Return the [x, y] coordinate for the center point of the cell that contains the specified text.  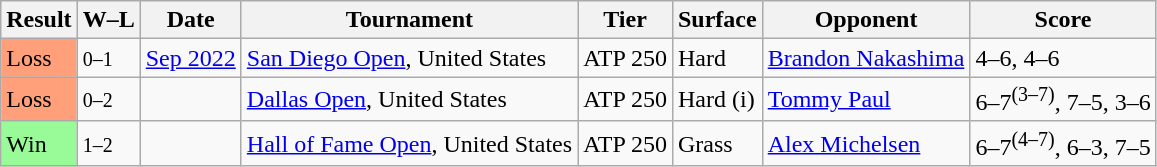
Dallas Open, United States [409, 100]
6–7(4–7), 6–3, 7–5 [1063, 144]
Opponent [866, 20]
0–1 [108, 58]
Result [39, 20]
Date [190, 20]
Surface [717, 20]
Tournament [409, 20]
6–7(3–7), 7–5, 3–6 [1063, 100]
Hard (i) [717, 100]
Score [1063, 20]
1–2 [108, 144]
Hard [717, 58]
Alex Michelsen [866, 144]
4–6, 4–6 [1063, 58]
Brandon Nakashima [866, 58]
Grass [717, 144]
Tier [626, 20]
Tommy Paul [866, 100]
Win [39, 144]
Hall of Fame Open, United States [409, 144]
0–2 [108, 100]
W–L [108, 20]
San Diego Open, United States [409, 58]
Sep 2022 [190, 58]
